Return (X, Y) of the center of cell containing provided text 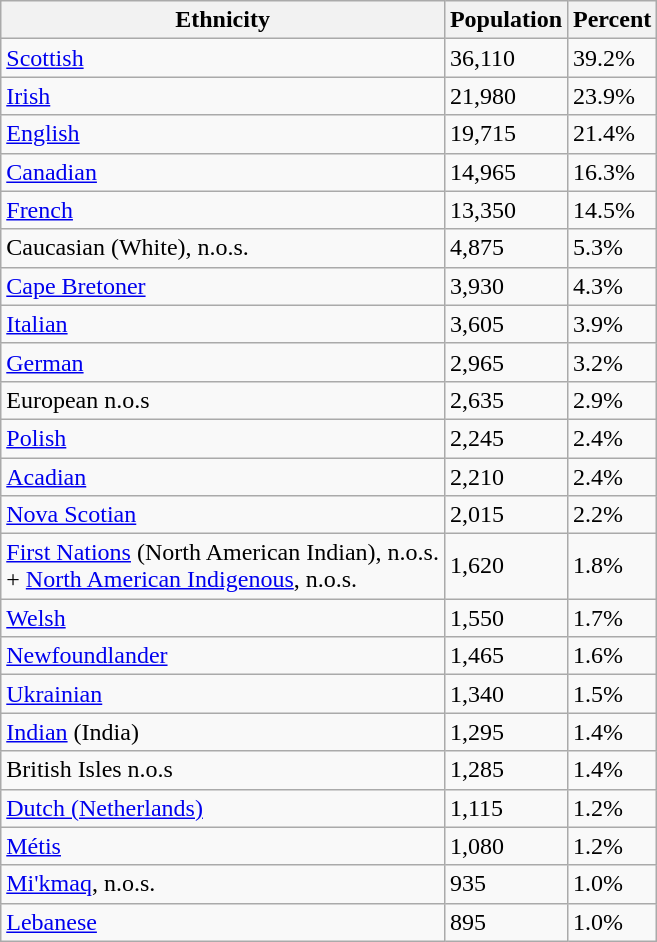
German (223, 362)
3.2% (612, 362)
Newfoundlander (223, 656)
21.4% (612, 134)
895 (506, 922)
5.3% (612, 248)
Italian (223, 324)
1,465 (506, 656)
Ethnicity (223, 20)
2,210 (506, 477)
4,875 (506, 248)
19,715 (506, 134)
1,340 (506, 694)
British Isles n.o.s (223, 770)
36,110 (506, 58)
1,285 (506, 770)
English (223, 134)
2.2% (612, 515)
39.2% (612, 58)
1.7% (612, 618)
1,295 (506, 732)
Percent (612, 20)
Dutch (Netherlands) (223, 808)
Welsh (223, 618)
14.5% (612, 210)
4.3% (612, 286)
3.9% (612, 324)
1.8% (612, 566)
2,245 (506, 438)
Acadian (223, 477)
1,620 (506, 566)
2.9% (612, 400)
Caucasian (White), n.o.s. (223, 248)
23.9% (612, 96)
1,080 (506, 846)
935 (506, 884)
Polish (223, 438)
1.5% (612, 694)
1.6% (612, 656)
Indian (India) (223, 732)
1,115 (506, 808)
Nova Scotian (223, 515)
3,605 (506, 324)
1,550 (506, 618)
Lebanese (223, 922)
16.3% (612, 172)
Mi'kmaq, n.o.s. (223, 884)
Population (506, 20)
Ukrainian (223, 694)
3,930 (506, 286)
2,635 (506, 400)
Canadian (223, 172)
First Nations (North American Indian), n.o.s.+ North American Indigenous, n.o.s. (223, 566)
14,965 (506, 172)
Irish (223, 96)
European n.o.s (223, 400)
2,015 (506, 515)
French (223, 210)
13,350 (506, 210)
Cape Bretoner (223, 286)
21,980 (506, 96)
Scottish (223, 58)
Métis (223, 846)
2,965 (506, 362)
